Search for the cell housing the specified text and yield its (x, y) center coordinate. 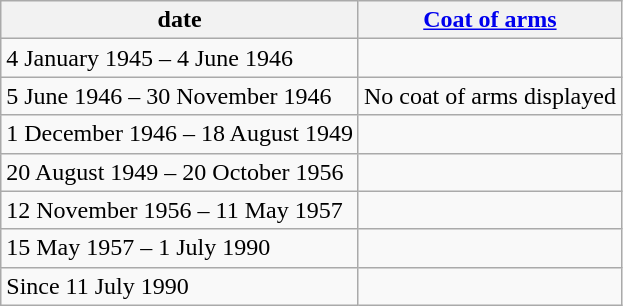
date (180, 20)
1 December 1946 – 18 August 1949 (180, 134)
4 January 1945 – 4 June 1946 (180, 58)
No coat of arms displayed (490, 96)
Coat of arms (490, 20)
5 June 1946 – 30 November 1946 (180, 96)
12 November 1956 – 11 May 1957 (180, 210)
Since 11 July 1990 (180, 286)
20 August 1949 – 20 October 1956 (180, 172)
15 May 1957 – 1 July 1990 (180, 248)
